Extract the [X, Y] coordinate from the center of the cell holding the provided text.  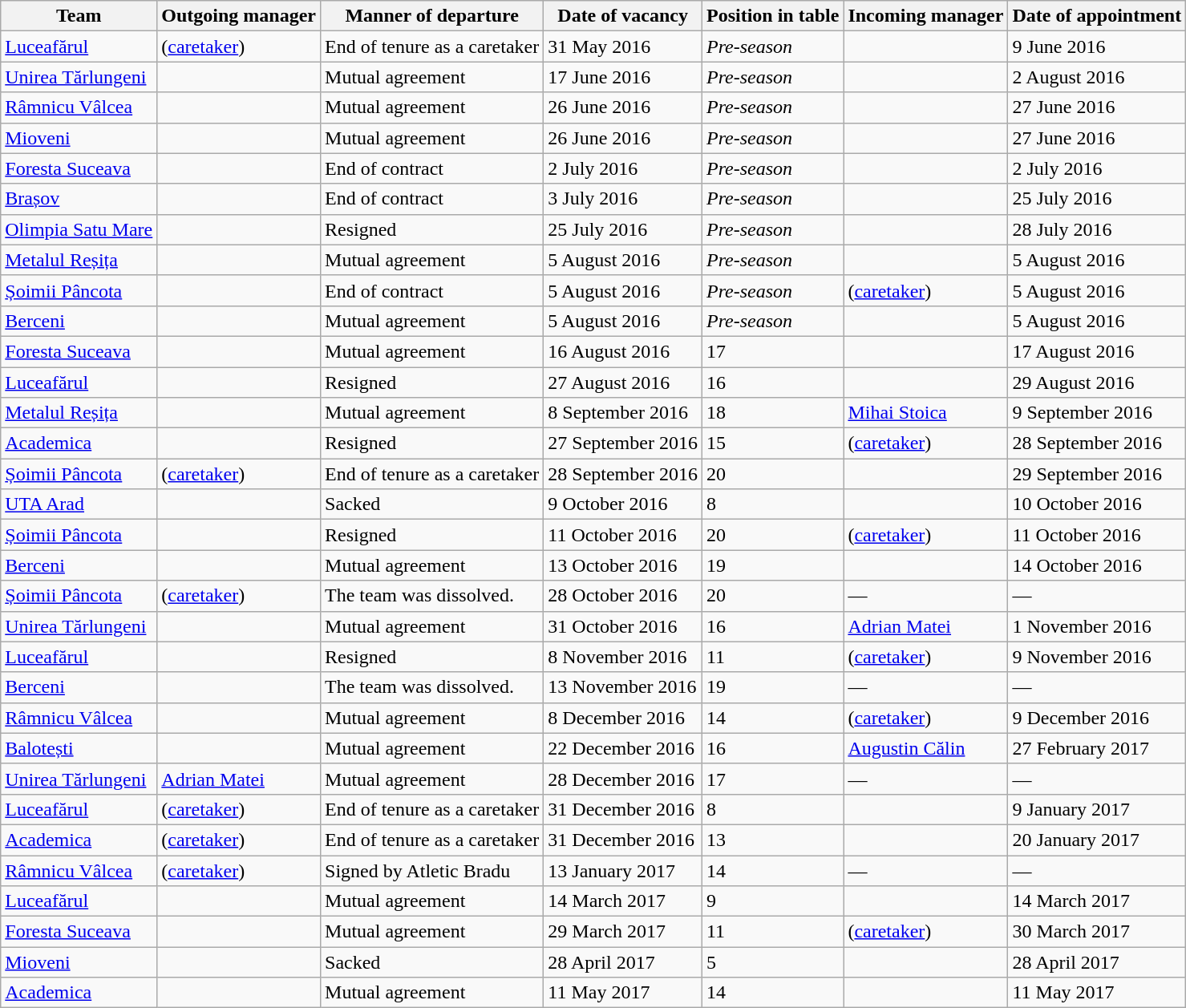
Olimpia Satu Mare [79, 229]
9 June 2016 [1097, 47]
Balotești [79, 748]
Augustin Călin [925, 748]
29 August 2016 [1097, 383]
9 September 2016 [1097, 413]
28 December 2016 [623, 779]
UTA Arad [79, 504]
13 [772, 840]
18 [772, 413]
3 July 2016 [623, 199]
31 May 2016 [623, 47]
17 June 2016 [623, 77]
15 [772, 443]
14 October 2016 [1097, 565]
Incoming manager [925, 16]
22 December 2016 [623, 748]
8 November 2016 [623, 657]
17 August 2016 [1097, 351]
Date of vacancy [623, 16]
28 July 2016 [1097, 229]
Mihai Stoica [925, 413]
13 October 2016 [623, 565]
27 August 2016 [623, 383]
5 [772, 962]
28 October 2016 [623, 596]
27 February 2017 [1097, 748]
9 December 2016 [1097, 718]
13 January 2017 [623, 870]
Outgoing manager [239, 16]
31 October 2016 [623, 626]
1 November 2016 [1097, 626]
Manner of departure [432, 16]
Date of appointment [1097, 16]
2 August 2016 [1097, 77]
Team [79, 16]
8 September 2016 [623, 413]
Brașov [79, 199]
20 January 2017 [1097, 840]
Position in table [772, 16]
29 September 2016 [1097, 474]
13 November 2016 [623, 687]
10 October 2016 [1097, 504]
29 March 2017 [623, 932]
Signed by Atletic Bradu [432, 870]
9 October 2016 [623, 504]
9 [772, 901]
27 September 2016 [623, 443]
9 November 2016 [1097, 657]
8 December 2016 [623, 718]
9 January 2017 [1097, 809]
30 March 2017 [1097, 932]
16 August 2016 [623, 351]
